Search for the cell housing the specified text and yield its [x, y] center coordinate. 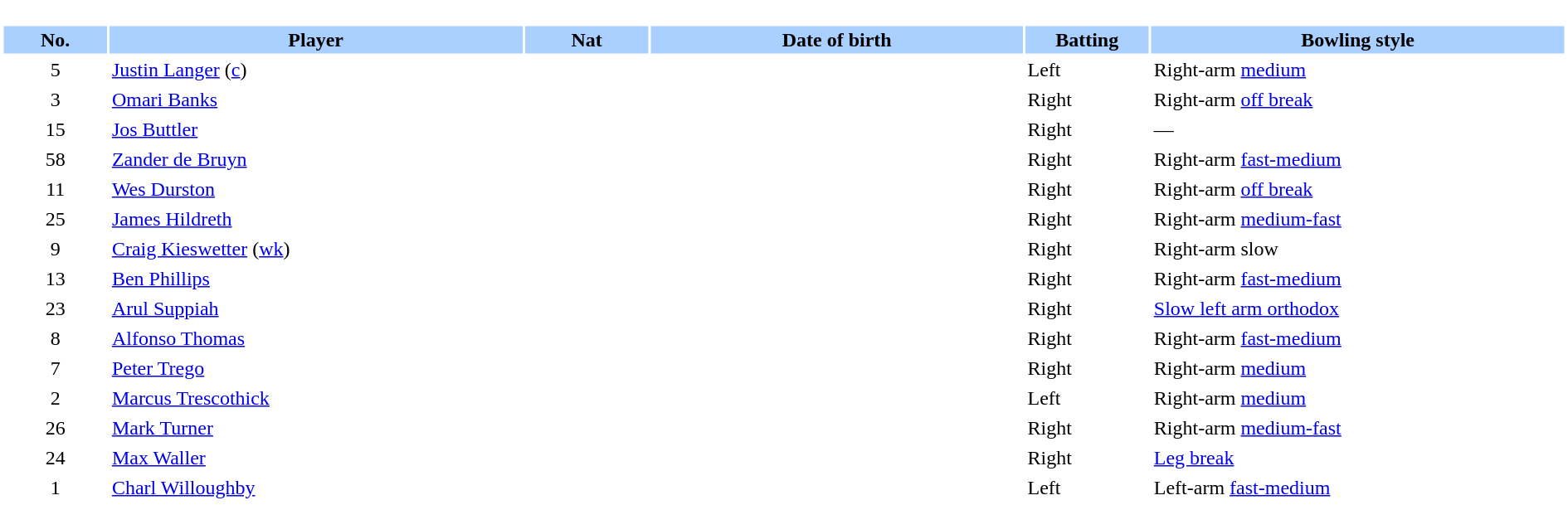
Alfonso Thomas [316, 338]
Max Waller [316, 458]
Mark Turner [316, 428]
8 [55, 338]
26 [55, 428]
58 [55, 159]
Omari Banks [316, 100]
3 [55, 100]
Marcus Trescothick [316, 398]
2 [55, 398]
Zander de Bruyn [316, 159]
25 [55, 219]
Date of birth [837, 40]
5 [55, 70]
Justin Langer (c) [316, 70]
13 [55, 279]
Bowling style [1358, 40]
Leg break [1358, 458]
Left-arm fast-medium [1358, 488]
James Hildreth [316, 219]
7 [55, 368]
Charl Willoughby [316, 488]
23 [55, 308]
Peter Trego [316, 368]
Wes Durston [316, 189]
Right-arm slow [1358, 249]
Nat [586, 40]
Player [316, 40]
15 [55, 129]
24 [55, 458]
Arul Suppiah [316, 308]
9 [55, 249]
11 [55, 189]
1 [55, 488]
— [1358, 129]
Craig Kieswetter (wk) [316, 249]
Ben Phillips [316, 279]
Slow left arm orthodox [1358, 308]
Jos Buttler [316, 129]
No. [55, 40]
Batting [1087, 40]
